Find where the given text appears and provide that cell's center as (x, y) coordinate. 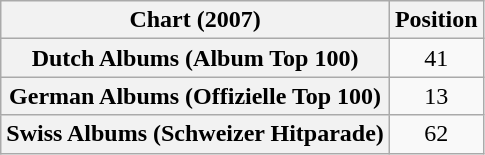
German Albums (Offizielle Top 100) (196, 96)
Chart (2007) (196, 20)
Position (436, 20)
62 (436, 134)
41 (436, 58)
Dutch Albums (Album Top 100) (196, 58)
Swiss Albums (Schweizer Hitparade) (196, 134)
13 (436, 96)
